Locate the cell with the specified text and output its (X, Y) center coordinate. 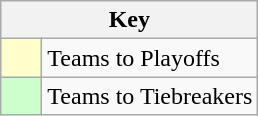
Teams to Tiebreakers (150, 96)
Teams to Playoffs (150, 58)
Key (130, 20)
